Pinpoint the cell where the given text exists, returning its (x, y) midpoint coordinate. 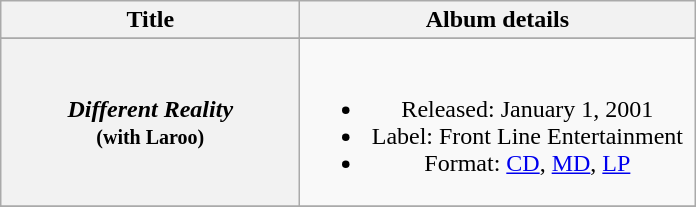
Album details (498, 20)
Title (150, 20)
Released: January 1, 2001Label: Front Line EntertainmentFormat: CD, MD, LP (498, 122)
Different Reality(with Laroo) (150, 122)
